Determine the (X, Y) coordinate at the center of the cell enclosing the given text.  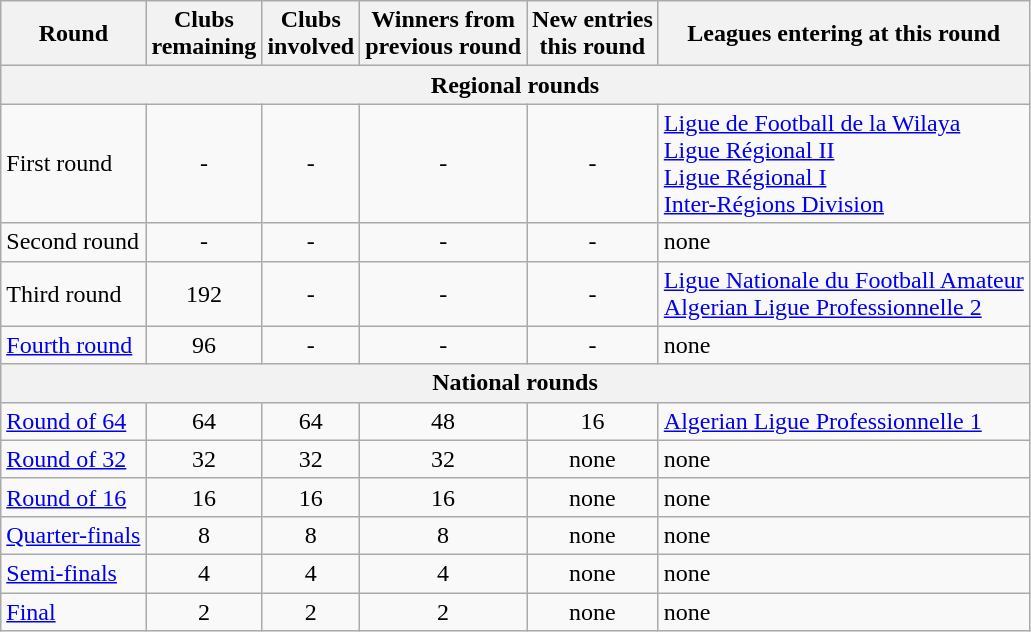
Round of 32 (74, 459)
Second round (74, 242)
National rounds (516, 383)
Regional rounds (516, 85)
Fourth round (74, 345)
Quarter-finals (74, 535)
Third round (74, 294)
Clubsremaining (204, 34)
Round (74, 34)
Final (74, 611)
Round of 64 (74, 421)
Semi-finals (74, 573)
First round (74, 164)
Winners fromprevious round (444, 34)
48 (444, 421)
New entriesthis round (593, 34)
Round of 16 (74, 497)
Ligue Nationale du Football AmateurAlgerian Ligue Professionnelle 2 (844, 294)
192 (204, 294)
Algerian Ligue Professionnelle 1 (844, 421)
Clubsinvolved (311, 34)
Leagues entering at this round (844, 34)
96 (204, 345)
Ligue de Football de la WilayaLigue Régional IILigue Régional IInter-Régions Division (844, 164)
